For the text-containing cell, return its midpoint in [x, y] coordinate format. 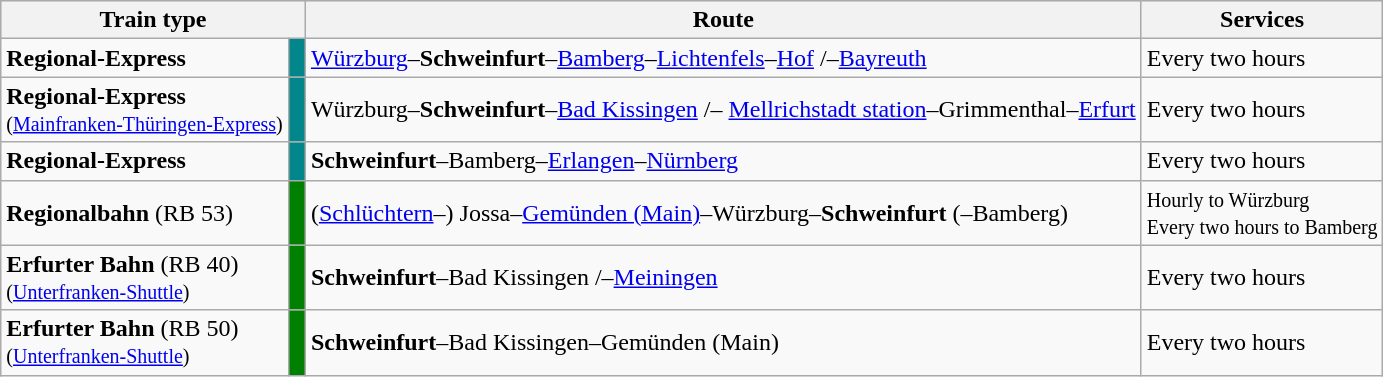
Train type [154, 20]
Würzburg–Schweinfurt–Bad Kissingen /– Mellrichstadt station–Grimmenthal–Erfurt [723, 110]
Schweinfurt–Bad Kissingen /–Meiningen [723, 278]
Schweinfurt–Bad Kissingen–Gemünden (Main) [723, 342]
Route [723, 20]
(Schlüchtern–) Jossa–Gemünden (Main)–Würzburg–Schweinfurt (–Bamberg) [723, 212]
Erfurter Bahn (RB 50) (Unterfranken-Shuttle) [145, 342]
Erfurter Bahn (RB 40) (Unterfranken-Shuttle) [145, 278]
Hourly to WürzburgEvery two hours to Bamberg [1262, 212]
Regional-Express(Mainfranken-Thüringen-Express) [145, 110]
Würzburg–Schweinfurt–Bamberg–Lichtenfels–Hof /–Bayreuth [723, 58]
Schweinfurt–Bamberg–Erlangen–Nürnberg [723, 161]
Services [1262, 20]
Regionalbahn (RB 53) [145, 212]
